Find where the given text appears and provide that cell's center as [x, y] coordinate. 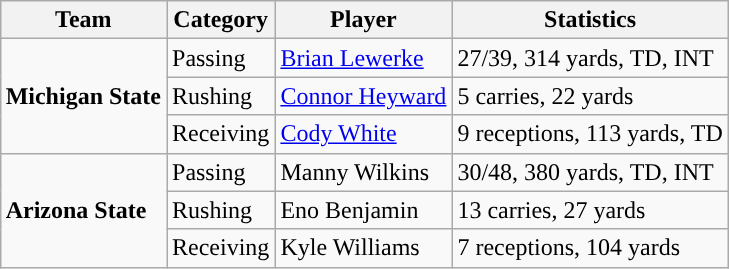
Cody White [364, 134]
9 receptions, 113 yards, TD [590, 134]
7 receptions, 104 yards [590, 248]
13 carries, 27 yards [590, 210]
5 carries, 22 yards [590, 96]
Connor Heyward [364, 96]
Player [364, 20]
Manny Wilkins [364, 172]
Eno Benjamin [364, 210]
Kyle Williams [364, 248]
Michigan State [83, 96]
Category [220, 20]
27/39, 314 yards, TD, INT [590, 58]
Team [83, 20]
Brian Lewerke [364, 58]
30/48, 380 yards, TD, INT [590, 172]
Arizona State [83, 210]
Statistics [590, 20]
